Return [X, Y] of the center of cell containing provided text 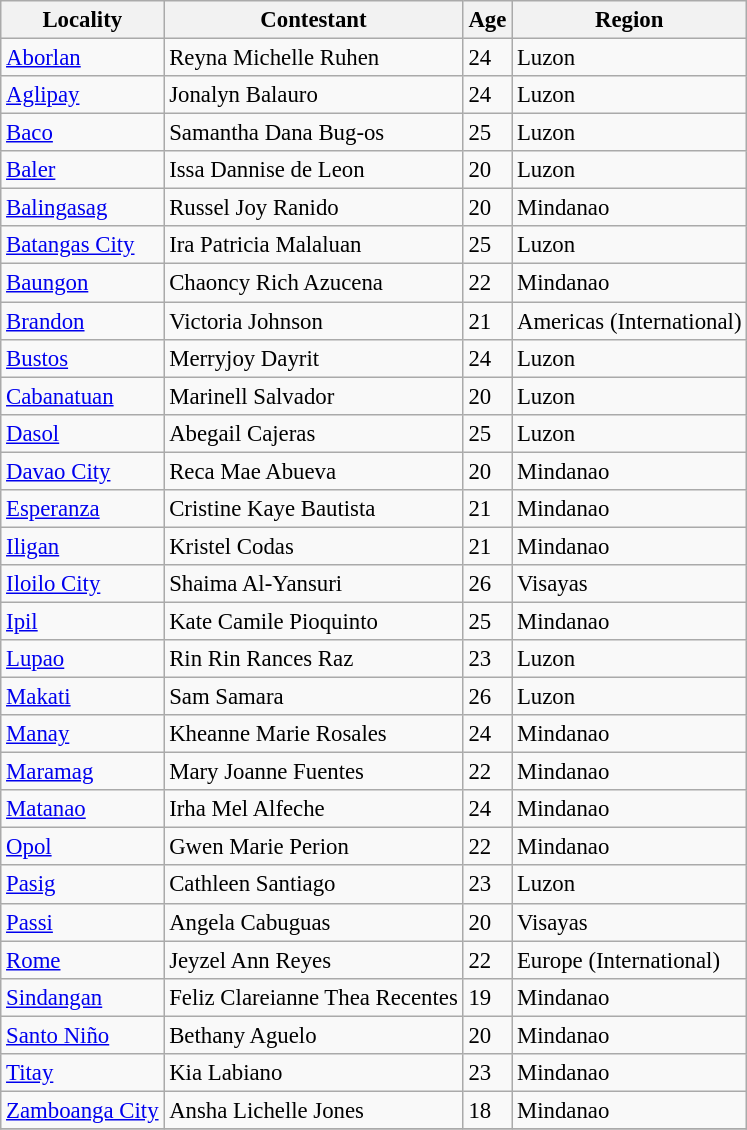
Rome [82, 960]
Batangas City [82, 245]
Makati [82, 697]
Pasig [82, 885]
Shaima Al-Yansuri [314, 584]
18 [488, 1110]
Balingasag [82, 208]
Passi [82, 922]
Feliz Clareianne Thea Recentes [314, 997]
Samantha Dana Bug-os [314, 133]
Iligan [82, 546]
Baco [82, 133]
Aborlan [82, 58]
Kristel Codas [314, 546]
Region [630, 20]
Lupao [82, 659]
Reca Mae Abueva [314, 471]
Reyna Michelle Ruhen [314, 58]
Cabanatuan [82, 396]
Zamboanga City [82, 1110]
Ansha Lichelle Jones [314, 1110]
Russel Joy Ranido [314, 208]
Kia Labiano [314, 1073]
Kheanne Marie Rosales [314, 734]
Abegail Cajeras [314, 433]
Iloilo City [82, 584]
Cristine Kaye Bautista [314, 509]
Europe (International) [630, 960]
Titay [82, 1073]
Matanao [82, 809]
Chaoncy Rich Azucena [314, 283]
Manay [82, 734]
Jonalyn Balauro [314, 95]
Esperanza [82, 509]
Contestant [314, 20]
Issa Dannise de Leon [314, 170]
Davao City [82, 471]
Merryjoy Dayrit [314, 358]
Age [488, 20]
Maramag [82, 772]
Kate Camile Pioquinto [314, 621]
Sam Samara [314, 697]
Mary Joanne Fuentes [314, 772]
Ipil [82, 621]
Bustos [82, 358]
Brandon [82, 321]
Baler [82, 170]
19 [488, 997]
Jeyzel Ann Reyes [314, 960]
Angela Cabuguas [314, 922]
Cathleen Santiago [314, 885]
Marinell Salvador [314, 396]
Ira Patricia Malaluan [314, 245]
Gwen Marie Perion [314, 847]
Aglipay [82, 95]
Sindangan [82, 997]
Victoria Johnson [314, 321]
Americas (International) [630, 321]
Santo Niño [82, 1035]
Rin Rin Rances Raz [314, 659]
Dasol [82, 433]
Bethany Aguelo [314, 1035]
Locality [82, 20]
Irha Mel Alfeche [314, 809]
Baungon [82, 283]
Opol [82, 847]
